Output the [x, y] coordinate of the center of the cell containing the given text.  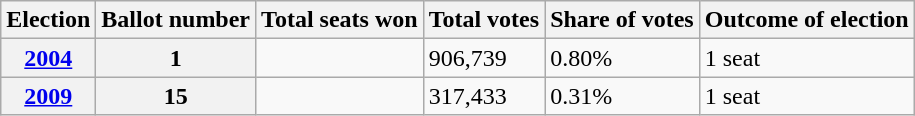
Election [48, 20]
0.80% [622, 58]
317,433 [484, 96]
Ballot number [176, 20]
Total seats won [340, 20]
1 [176, 58]
Outcome of election [806, 20]
15 [176, 96]
2009 [48, 96]
906,739 [484, 58]
0.31% [622, 96]
2004 [48, 58]
Share of votes [622, 20]
Total votes [484, 20]
